Provide the [x, y] coordinate of the cell's center where the given text is located.  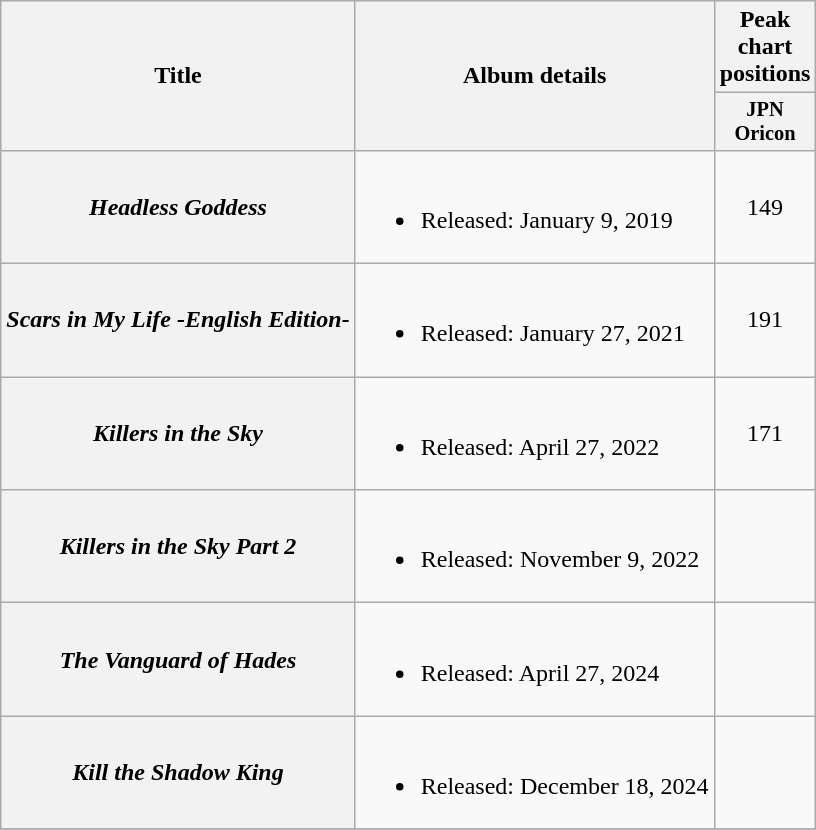
Album details [534, 76]
191 [765, 320]
Peak chart positions [765, 47]
Released: December 18, 2024 [534, 772]
Released: April 27, 2022 [534, 434]
Killers in the Sky Part 2 [178, 546]
Released: January 9, 2019 [534, 206]
Scars in My Life -English Edition- [178, 320]
The Vanguard of Hades [178, 660]
Released: January 27, 2021 [534, 320]
JPNOricon [765, 122]
Released: November 9, 2022 [534, 546]
Headless Goddess [178, 206]
149 [765, 206]
171 [765, 434]
Kill the Shadow King [178, 772]
Title [178, 76]
Killers in the Sky [178, 434]
Released: April 27, 2024 [534, 660]
